From the cell containing the given text, extract its center point as (x, y) coordinate. 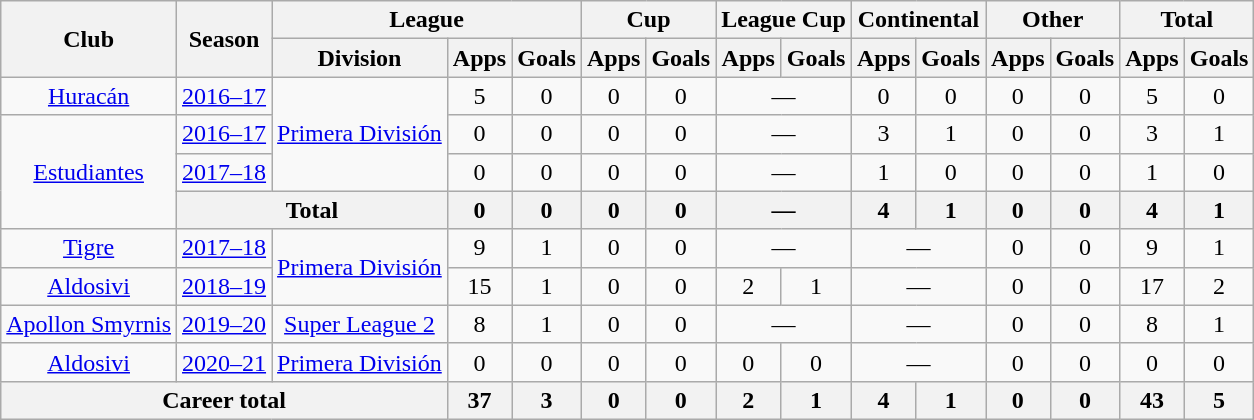
Cup (648, 20)
37 (479, 400)
17 (1152, 286)
Super League 2 (360, 324)
15 (479, 286)
Division (360, 58)
Career total (224, 400)
Apollon Smyrnis (89, 324)
League Cup (784, 20)
2018–19 (224, 286)
2019–20 (224, 324)
Continental (918, 20)
Club (89, 39)
League (427, 20)
43 (1152, 400)
Tigre (89, 248)
Season (224, 39)
Huracán (89, 96)
Estudiantes (89, 172)
2020–21 (224, 362)
Other (1053, 20)
